Pinpoint the cell where the given text exists, returning its [X, Y] midpoint coordinate. 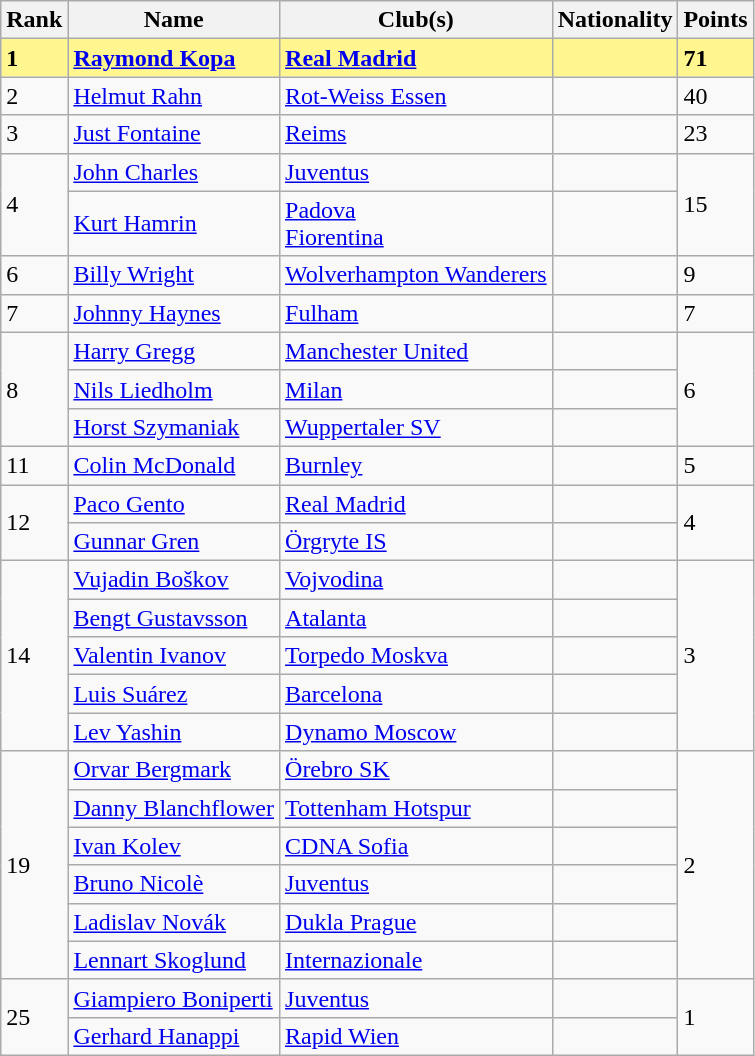
Padova Fiorentina [416, 224]
CDNA Sofia [416, 846]
Paco Gento [174, 503]
Fulham [416, 313]
Barcelona [416, 694]
12 [34, 522]
25 [34, 1017]
Nils Liedholm [174, 389]
Lennart Skoglund [174, 960]
Billy Wright [174, 275]
John Charles [174, 172]
Rank [34, 20]
Rapid Wien [416, 1036]
9 [716, 275]
Örgryte IS [416, 542]
Club(s) [416, 20]
Wolverhampton Wanderers [416, 275]
Bruno Nicolè [174, 884]
Ladislav Novák [174, 922]
Milan [416, 389]
Wuppertaler SV [416, 427]
19 [34, 865]
Points [716, 20]
Just Fontaine [174, 134]
Bengt Gustavsson [174, 618]
Lev Yashin [174, 732]
Harry Gregg [174, 351]
14 [34, 656]
Burnley [416, 465]
Luis Suárez [174, 694]
23 [716, 134]
Vujadin Boškov [174, 580]
8 [34, 389]
15 [716, 204]
Colin McDonald [174, 465]
Giampiero Boniperti [174, 998]
Internazionale [416, 960]
Johnny Haynes [174, 313]
Rot-Weiss Essen [416, 96]
Name [174, 20]
Torpedo Moskva [416, 656]
Atalanta [416, 618]
11 [34, 465]
Kurt Hamrin [174, 224]
Orvar Bergmark [174, 770]
Danny Blanchflower [174, 808]
Dynamo Moscow [416, 732]
5 [716, 465]
Reims [416, 134]
Nationality [615, 20]
Raymond Kopa [174, 58]
Helmut Rahn [174, 96]
Örebro SK [416, 770]
Gerhard Hanappi [174, 1036]
40 [716, 96]
Valentin Ivanov [174, 656]
Vojvodina [416, 580]
Gunnar Gren [174, 542]
Manchester United [416, 351]
71 [716, 58]
Dukla Prague [416, 922]
Horst Szymaniak [174, 427]
Ivan Kolev [174, 846]
Tottenham Hotspur [416, 808]
